Return [X, Y] of the center of cell containing provided text 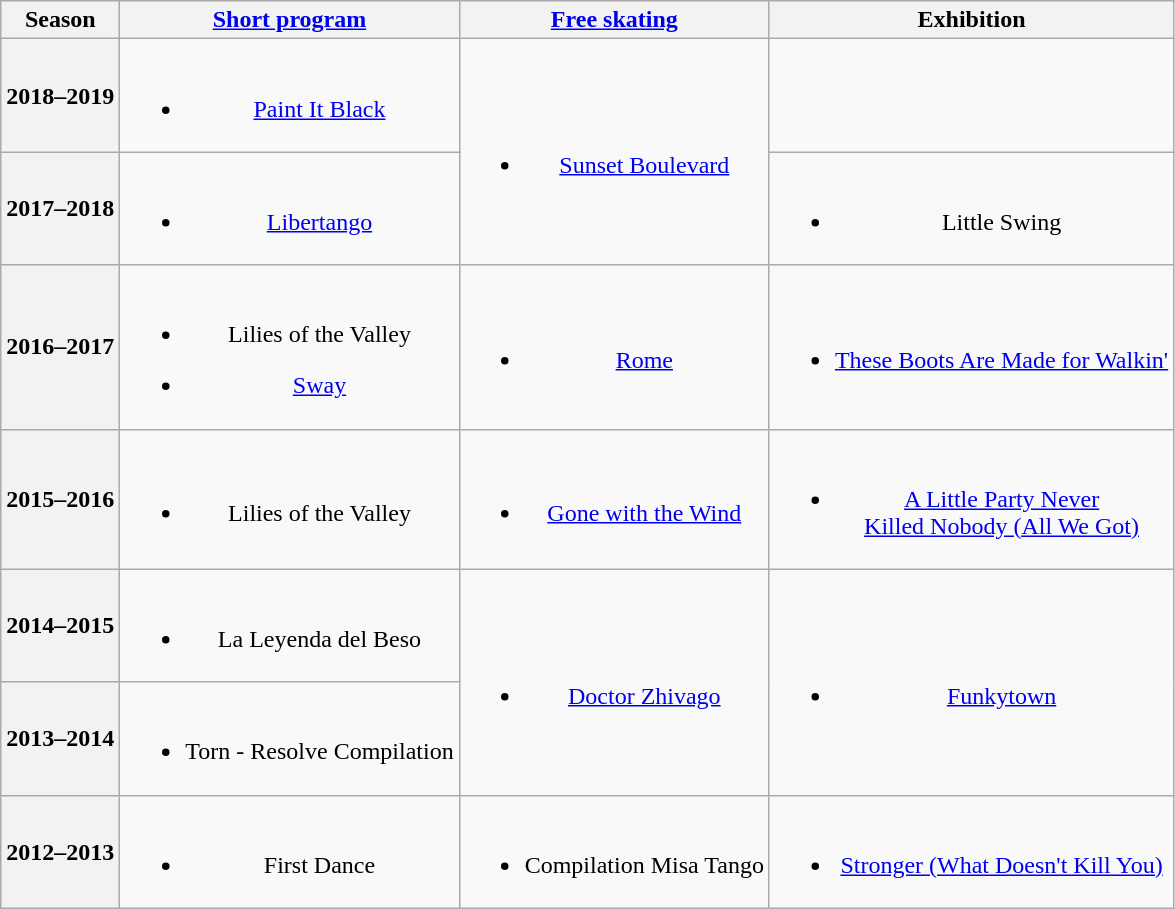
Libertango [290, 208]
2014–2015 [60, 626]
Exhibition [971, 20]
Little Swing [971, 208]
Short program [290, 20]
A Little Party NeverKilled Nobody (All We Got) [971, 499]
Torn - Resolve Compilation [290, 738]
Compilation Misa Tango [614, 852]
Sunset Boulevard [614, 152]
Gone with the Wind [614, 499]
La Leyenda del Beso [290, 626]
2016–2017 [60, 347]
Stronger (What Doesn't Kill You) [971, 852]
2013–2014 [60, 738]
These Boots Are Made for Walkin' [971, 347]
Paint It Black [290, 96]
Funkytown [971, 682]
Season [60, 20]
2015–2016 [60, 499]
Doctor Zhivago [614, 682]
Lilies of the Valley Sway [290, 347]
2017–2018 [60, 208]
Lilies of the Valley [290, 499]
2018–2019 [60, 96]
2012–2013 [60, 852]
First Dance [290, 852]
Free skating [614, 20]
Rome [614, 347]
